Capture the cell that displays the provided text and extract its (x, y) central coordinate. 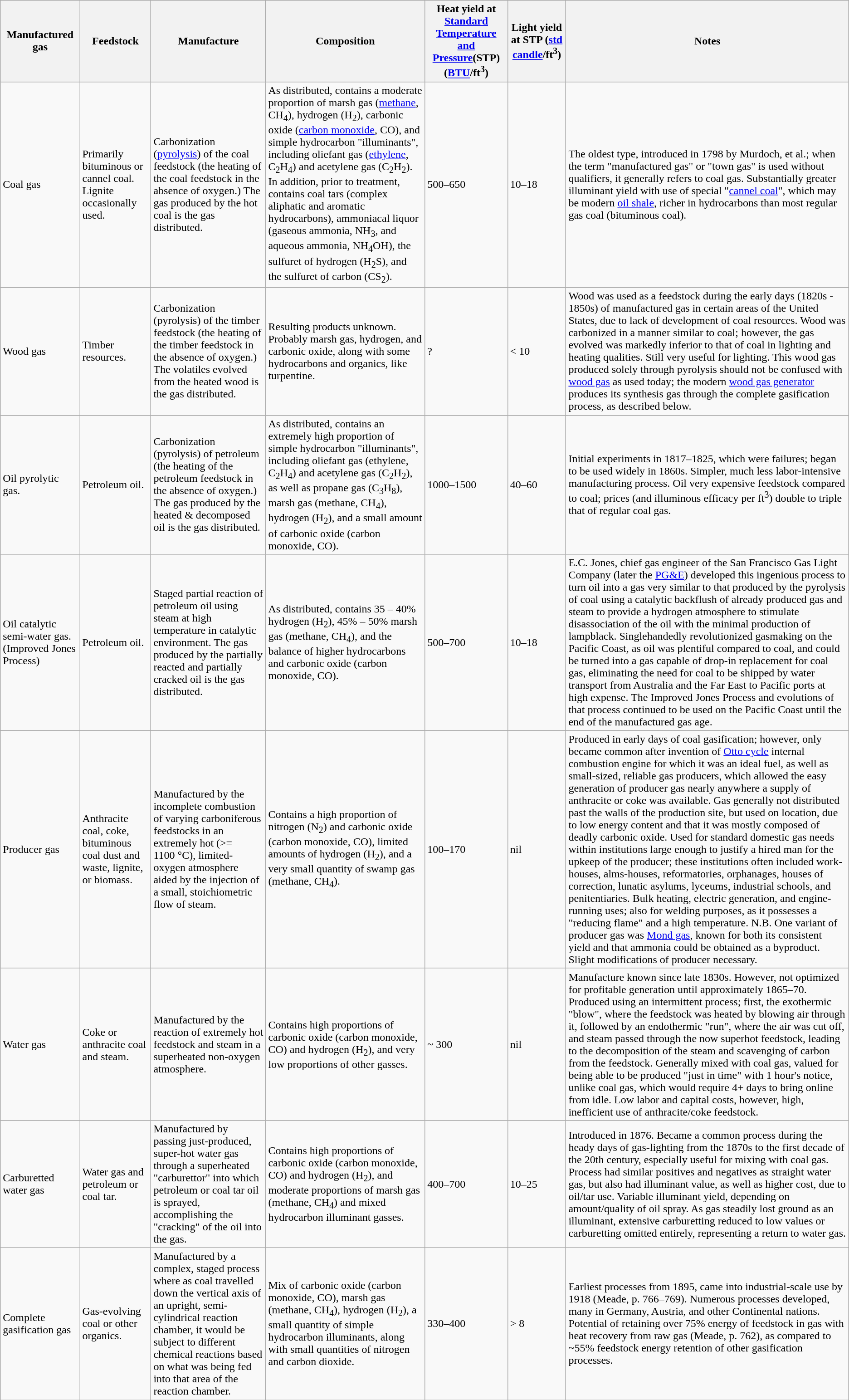
Resulting products unknown. Probably marsh gas, hydrogen, and carbonic oxide, along with some hydrocarbons and organics, like turpentine. (346, 351)
Coal gas (40, 185)
Timber resources. (115, 351)
Wood gas (40, 351)
Heat yield at Standard Temperature and Pressure(STP) (BTU/ft3) (466, 41)
500–650 (466, 185)
Complete gasification gas (40, 1324)
Manufacture (209, 41)
Oil catalytic semi-water gas. (Improved Jones Process) (40, 642)
Feedstock (115, 41)
Carburetted water gas (40, 1184)
< 10 (537, 351)
400–700 (466, 1184)
Water gas (40, 1044)
Notes (707, 41)
330–400 (466, 1324)
Contains high proportions of carbonic oxide (carbon monoxide, CO) and hydrogen (H2), and very low proportions of other gasses. (346, 1044)
Oil pyrolytic gas. (40, 485)
Coke or anthracite coal and steam. (115, 1044)
Manufactured by the reaction of extremely hot feedstock and steam in a superheated non-oxygen atmosphere. (209, 1044)
Anthracite coal, coke, bituminous coal dust and waste, lignite, or biomass. (115, 849)
Producer gas (40, 849)
> 8 (537, 1324)
500–700 (466, 642)
10–25 (537, 1184)
~ 300 (466, 1044)
? (466, 351)
100–170 (466, 849)
Gas-evolving coal or other organics. (115, 1324)
Light yield at STP (std candle/ft3) (537, 41)
Manufactured gas (40, 41)
Primarily bituminous or cannel coal. Lignite occasionally used. (115, 185)
40–60 (537, 485)
1000–1500 (466, 485)
Composition (346, 41)
Water gas and petroleum or coal tar. (115, 1184)
